Extract the (X, Y) coordinate from the center of the cell holding the provided text.  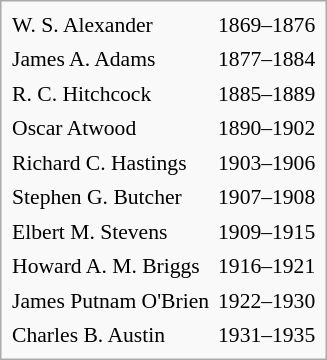
1922–1930 (266, 301)
1885–1889 (266, 94)
1909–1915 (266, 232)
1907–1908 (266, 197)
Howard A. M. Briggs (110, 266)
1869–1876 (266, 25)
1931–1935 (266, 335)
Oscar Atwood (110, 128)
1877–1884 (266, 59)
1890–1902 (266, 128)
Elbert M. Stevens (110, 232)
W. S. Alexander (110, 25)
1903–1906 (266, 163)
R. C. Hitchcock (110, 94)
Charles B. Austin (110, 335)
Richard C. Hastings (110, 163)
James Putnam O'Brien (110, 301)
1916–1921 (266, 266)
James A. Adams (110, 59)
Stephen G. Butcher (110, 197)
